Scan for the cell matching the given text and deliver its (x, y) coordinate at center. 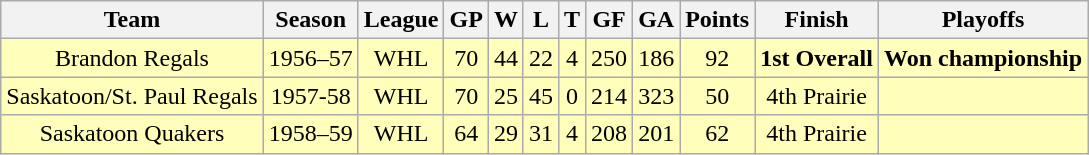
Won championship (982, 58)
1958–59 (310, 134)
1956–57 (310, 58)
League (401, 20)
45 (540, 96)
201 (656, 134)
T (572, 20)
0 (572, 96)
50 (718, 96)
29 (506, 134)
Team (132, 20)
GF (610, 20)
Points (718, 20)
22 (540, 58)
25 (506, 96)
186 (656, 58)
Saskatoon Quakers (132, 134)
64 (466, 134)
214 (610, 96)
Saskatoon/St. Paul Regals (132, 96)
1957-58 (310, 96)
31 (540, 134)
W (506, 20)
GP (466, 20)
1st Overall (817, 58)
208 (610, 134)
Playoffs (982, 20)
62 (718, 134)
Finish (817, 20)
Brandon Regals (132, 58)
92 (718, 58)
Season (310, 20)
GA (656, 20)
250 (610, 58)
44 (506, 58)
323 (656, 96)
L (540, 20)
